Search for the cell housing the specified text and yield its (X, Y) center coordinate. 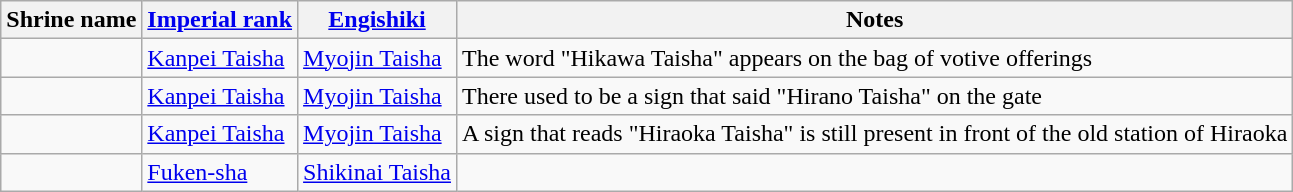
Fuken-sha (220, 172)
Engishiki (378, 20)
Notes (874, 20)
There used to be a sign that said "Hirano Taisha" on the gate (874, 96)
The word "Hikawa Taisha" appears on the bag of votive offerings (874, 58)
A sign that reads "Hiraoka Taisha" is still present in front of the old station of Hiraoka (874, 134)
Shikinai Taisha (378, 172)
Shrine name (72, 20)
Imperial rank (220, 20)
